Determine the (x, y) coordinate at the center of the cell enclosing the given text.  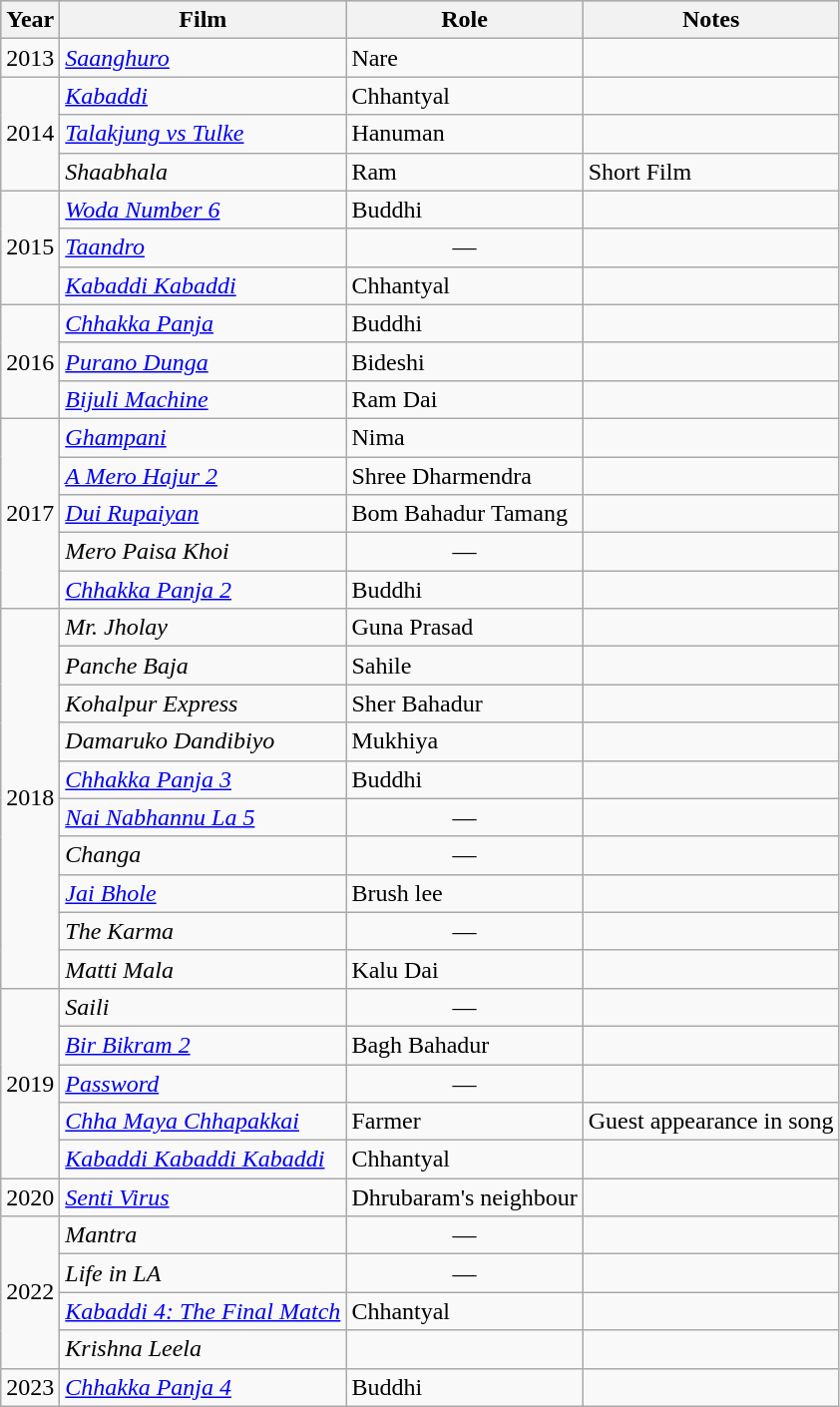
Kabaddi Kabaddi (204, 285)
2016 (30, 361)
Hanuman (465, 134)
Woda Number 6 (204, 210)
2017 (30, 513)
Mantra (204, 1235)
Nima (465, 437)
Damaruko Dandibiyo (204, 741)
Kohalpur Express (204, 703)
Mero Paisa Khoi (204, 552)
Farmer (465, 1122)
Shaabhala (204, 172)
Password (204, 1083)
Brush lee (465, 893)
Chhakka Panja 4 (204, 1387)
Kabaddi 4: The Final Match (204, 1311)
The Karma (204, 931)
A Mero Hajur 2 (204, 476)
2015 (30, 247)
Ghampani (204, 437)
2020 (30, 1197)
Panche Baja (204, 666)
Nai Nabhannu La 5 (204, 817)
Jai Bhole (204, 893)
Bideshi (465, 361)
Dui Rupaiyan (204, 514)
Guest appearance in song (710, 1122)
Kalu Dai (465, 969)
Matti Mala (204, 969)
Year (30, 20)
Bir Bikram 2 (204, 1045)
Guna Prasad (465, 628)
Taandro (204, 247)
Notes (710, 20)
2023 (30, 1387)
Mukhiya (465, 741)
Short Film (710, 172)
Dhrubaram's neighbour (465, 1197)
Film (204, 20)
Saili (204, 1007)
Ram (465, 172)
Purano Dunga (204, 361)
Bagh Bahadur (465, 1045)
Chhakka Panja (204, 323)
Talakjung vs Tulke (204, 134)
Mr. Jholay (204, 628)
2022 (30, 1292)
Senti Virus (204, 1197)
Kabaddi Kabaddi Kabaddi (204, 1160)
Nare (465, 58)
2013 (30, 58)
Chhakka Panja 3 (204, 779)
Chhakka Panja 2 (204, 590)
Changa (204, 855)
Saanghuro (204, 58)
Chha Maya Chhapakkai (204, 1122)
Bom Bahadur Tamang (465, 514)
2019 (30, 1083)
2018 (30, 798)
Sahile (465, 666)
Kabaddi (204, 96)
Role (465, 20)
Krishna Leela (204, 1349)
Bijuli Machine (204, 399)
Ram Dai (465, 399)
Life in LA (204, 1273)
Shree Dharmendra (465, 476)
2014 (30, 134)
Sher Bahadur (465, 703)
